Find where the given text appears and provide that cell's center as [x, y] coordinate. 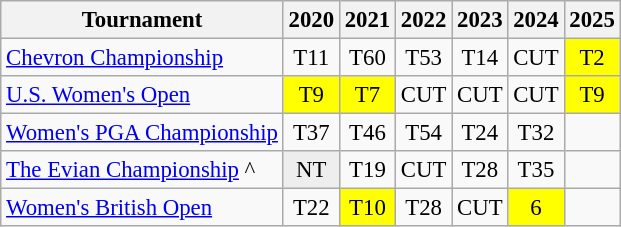
T35 [536, 170]
T32 [536, 133]
2025 [592, 20]
T54 [424, 133]
6 [536, 208]
T7 [367, 95]
T46 [367, 133]
T37 [311, 133]
U.S. Women's Open [142, 95]
T60 [367, 58]
2023 [480, 20]
NT [311, 170]
T24 [480, 133]
The Evian Championship ^ [142, 170]
T2 [592, 58]
Chevron Championship [142, 58]
T53 [424, 58]
T19 [367, 170]
T22 [311, 208]
Women's British Open [142, 208]
T14 [480, 58]
2024 [536, 20]
Women's PGA Championship [142, 133]
Tournament [142, 20]
2021 [367, 20]
T11 [311, 58]
T10 [367, 208]
2020 [311, 20]
2022 [424, 20]
